Determine the (X, Y) coordinate at the center of the cell enclosing the given text.  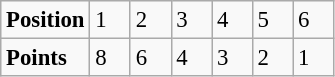
8 (110, 58)
Points (46, 58)
Position (46, 20)
5 (272, 20)
